For the text-containing cell, return its midpoint in (X, Y) coordinate format. 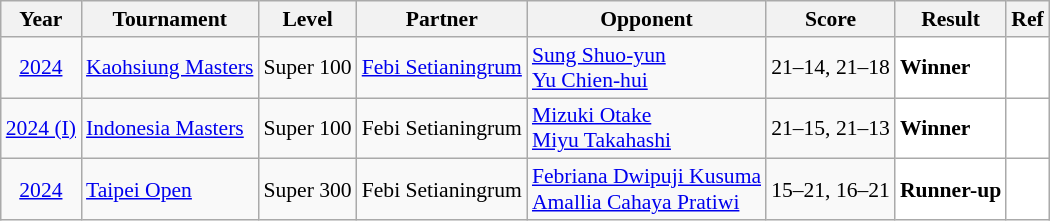
Year (41, 19)
2024 (I) (41, 128)
15–21, 16–21 (830, 190)
Runner-up (950, 190)
21–14, 21–18 (830, 68)
Kaohsiung Masters (170, 68)
Febriana Dwipuji Kusuma Amallia Cahaya Pratiwi (646, 190)
Sung Shuo-yun Yu Chien-hui (646, 68)
Partner (442, 19)
Tournament (170, 19)
Score (830, 19)
21–15, 21–13 (830, 128)
Indonesia Masters (170, 128)
Taipei Open (170, 190)
Ref (1027, 19)
Mizuki Otake Miyu Takahashi (646, 128)
Opponent (646, 19)
Level (307, 19)
Result (950, 19)
Super 300 (307, 190)
